For the text-containing cell, return its midpoint in (X, Y) coordinate format. 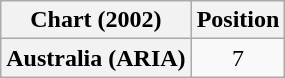
Position (238, 20)
Australia (ARIA) (96, 58)
7 (238, 58)
Chart (2002) (96, 20)
